Identify which cell holds the provided text, then report its [x, y] central coordinate. 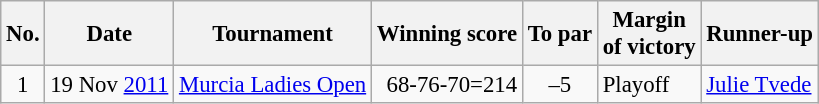
Winning score [446, 34]
68-76-70=214 [446, 85]
Playoff [649, 85]
Tournament [273, 34]
1 [23, 85]
–5 [560, 85]
Murcia Ladies Open [273, 85]
To par [560, 34]
Julie Tvede [760, 85]
Runner-up [760, 34]
19 Nov 2011 [110, 85]
No. [23, 34]
Date [110, 34]
Marginof victory [649, 34]
